Search for the cell housing the specified text and yield its (X, Y) center coordinate. 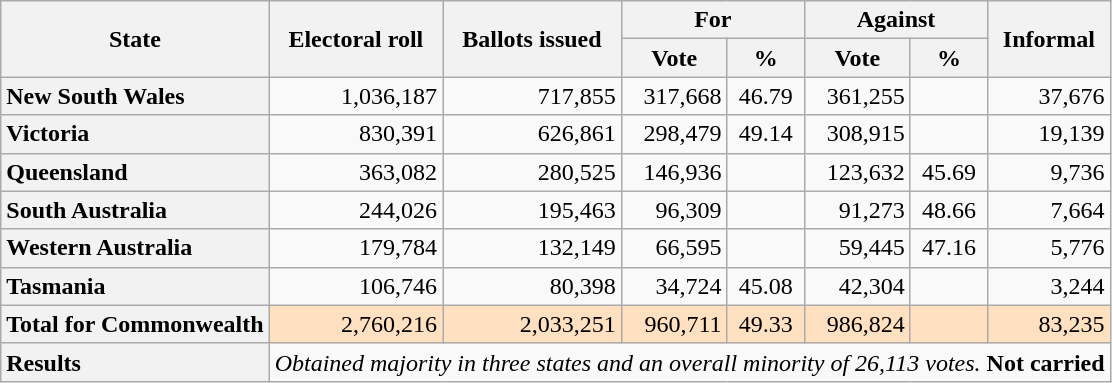
244,026 (356, 210)
Tasmania (135, 286)
Electoral roll (356, 39)
Queensland (135, 172)
South Australia (135, 210)
830,391 (356, 134)
179,784 (356, 248)
986,824 (857, 324)
7,664 (1050, 210)
626,861 (532, 134)
State (135, 39)
46.79 (766, 96)
363,082 (356, 172)
66,595 (674, 248)
45.08 (766, 286)
47.16 (948, 248)
106,746 (356, 286)
3,244 (1050, 286)
Obtained majority in three states and an overall minority of 26,113 votes. Not carried (690, 362)
49.33 (766, 324)
Results (135, 362)
45.69 (948, 172)
37,676 (1050, 96)
49.14 (766, 134)
960,711 (674, 324)
Ballots issued (532, 39)
Informal (1050, 39)
42,304 (857, 286)
132,149 (532, 248)
1,036,187 (356, 96)
19,139 (1050, 134)
91,273 (857, 210)
96,309 (674, 210)
80,398 (532, 286)
123,632 (857, 172)
For (712, 20)
2,033,251 (532, 324)
308,915 (857, 134)
361,255 (857, 96)
Against (896, 20)
280,525 (532, 172)
83,235 (1050, 324)
Western Australia (135, 248)
146,936 (674, 172)
New South Wales (135, 96)
717,855 (532, 96)
195,463 (532, 210)
Victoria (135, 134)
34,724 (674, 286)
317,668 (674, 96)
48.66 (948, 210)
2,760,216 (356, 324)
5,776 (1050, 248)
Total for Commonwealth (135, 324)
298,479 (674, 134)
9,736 (1050, 172)
59,445 (857, 248)
